Locate the cell with the specified text and output its [X, Y] center coordinate. 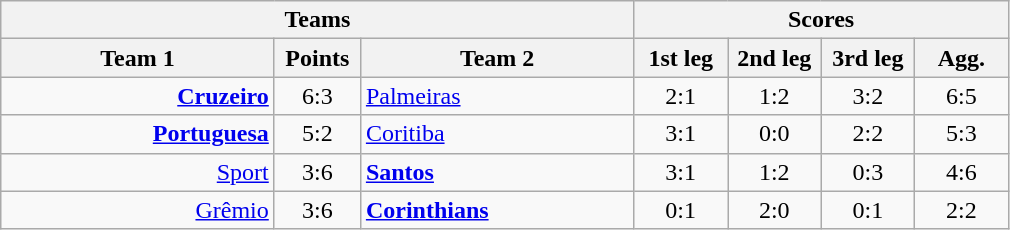
0:0 [775, 134]
Palmeiras [497, 96]
2:0 [775, 210]
Teams [318, 20]
Cruzeiro [138, 96]
4:6 [962, 172]
Portuguesa [138, 134]
0:3 [868, 172]
Team 2 [497, 58]
Grêmio [138, 210]
Corinthians [497, 210]
Points [317, 58]
3rd leg [868, 58]
Coritiba [497, 134]
5:2 [317, 134]
2nd leg [775, 58]
5:3 [962, 134]
6:5 [962, 96]
2:1 [681, 96]
Scores [821, 20]
Agg. [962, 58]
Team 1 [138, 58]
Sport [138, 172]
Santos [497, 172]
6:3 [317, 96]
3:2 [868, 96]
1st leg [681, 58]
